From the cell containing the given text, extract its center point as [X, Y] coordinate. 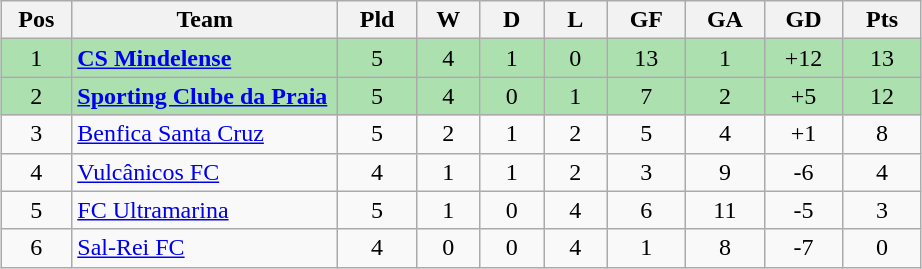
Vulcânicos FC [205, 172]
12 [882, 96]
CS Mindelense [205, 58]
GF [646, 20]
W [448, 20]
Benfica Santa Cruz [205, 134]
GA [726, 20]
FC Ultramarina [205, 210]
-7 [804, 248]
GD [804, 20]
-5 [804, 210]
Pld [378, 20]
7 [646, 96]
L [576, 20]
Sal-Rei FC [205, 248]
+12 [804, 58]
-6 [804, 172]
Pts [882, 20]
Team [205, 20]
D [512, 20]
9 [726, 172]
11 [726, 210]
Sporting Clube da Praia [205, 96]
Pos [36, 20]
+5 [804, 96]
+1 [804, 134]
